Scan for the cell matching the given text and deliver its [x, y] coordinate at center. 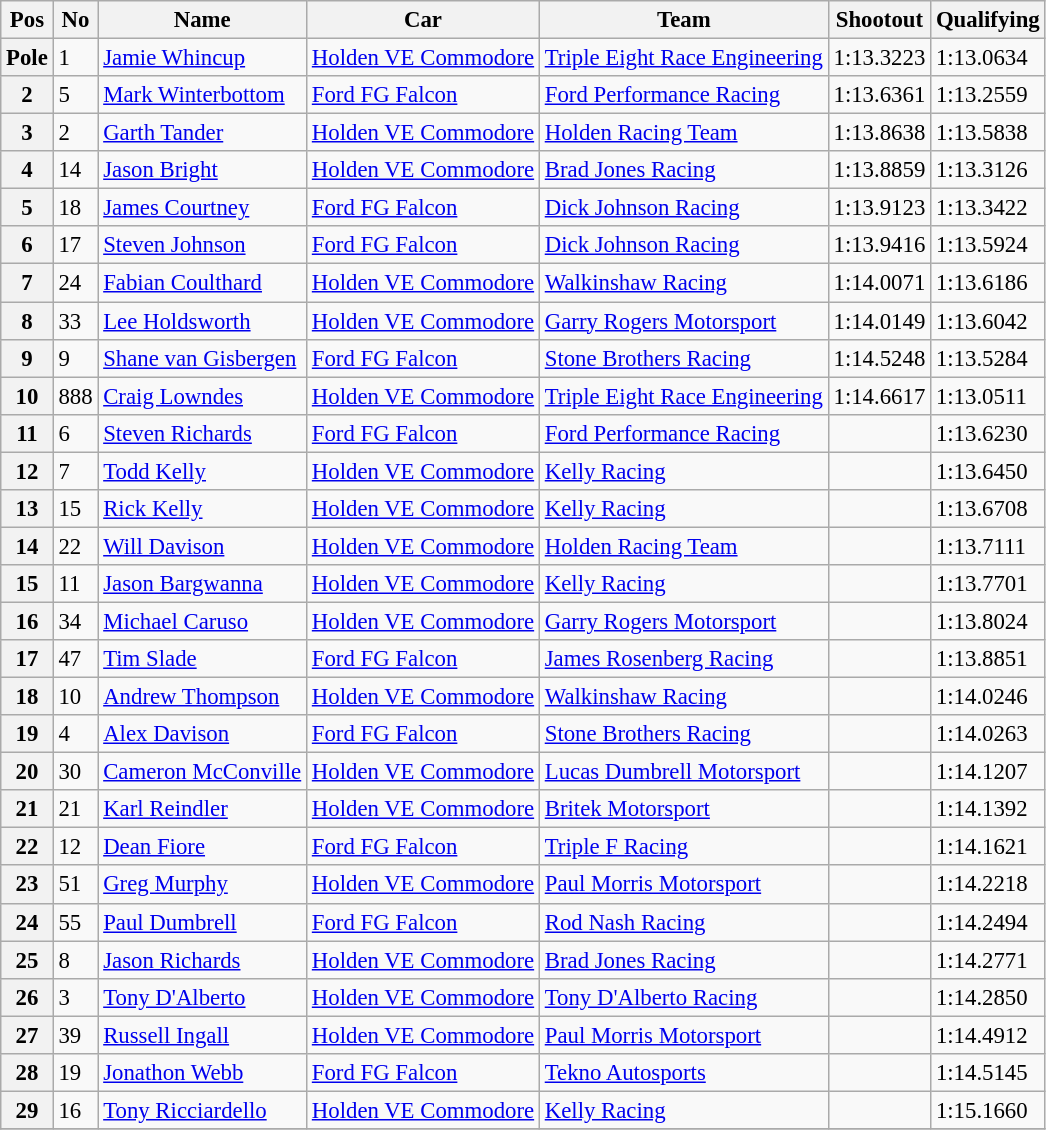
1:13.6450 [988, 471]
29 [27, 1110]
13 [27, 509]
1:13.9416 [879, 245]
39 [76, 1035]
1:14.0263 [988, 734]
Shane van Gisbergen [202, 358]
51 [76, 885]
James Rosenberg Racing [684, 659]
1:13.8638 [879, 133]
Britek Motorsport [684, 809]
1:14.0071 [879, 283]
Andrew Thompson [202, 697]
Garth Tander [202, 133]
1:14.2218 [988, 885]
1:13.3126 [988, 170]
Dean Fiore [202, 847]
Shootout [879, 20]
1:14.2771 [988, 960]
23 [27, 885]
30 [76, 772]
Name [202, 20]
55 [76, 922]
1:13.5838 [988, 133]
888 [76, 396]
Rick Kelly [202, 509]
Steven Richards [202, 433]
1:13.7111 [988, 546]
1:13.6230 [988, 433]
James Courtney [202, 208]
Lucas Dumbrell Motorsport [684, 772]
25 [27, 960]
1:13.5284 [988, 358]
20 [27, 772]
33 [76, 321]
Jonathon Webb [202, 1073]
Russell Ingall [202, 1035]
Craig Lowndes [202, 396]
1:14.5145 [988, 1073]
Todd Kelly [202, 471]
1 [76, 58]
Alex Davison [202, 734]
1:14.2494 [988, 922]
1:13.8024 [988, 621]
1:14.6617 [879, 396]
Team [684, 20]
Paul Dumbrell [202, 922]
Tekno Autosports [684, 1073]
1:14.1621 [988, 847]
47 [76, 659]
1:13.0634 [988, 58]
1:13.3422 [988, 208]
Jason Richards [202, 960]
Tony Ricciardello [202, 1110]
Karl Reindler [202, 809]
1:13.6361 [879, 95]
1:14.0246 [988, 697]
Lee Holdsworth [202, 321]
1:13.3223 [879, 58]
Rod Nash Racing [684, 922]
1:13.9123 [879, 208]
28 [27, 1073]
Fabian Coulthard [202, 283]
1:14.1207 [988, 772]
1:13.6708 [988, 509]
Jason Bargwanna [202, 584]
Car [424, 20]
1:13.7701 [988, 584]
Tony D'Alberto [202, 997]
Tim Slade [202, 659]
No [76, 20]
1:15.1660 [988, 1110]
Will Davison [202, 546]
Cameron McConville [202, 772]
1:13.8851 [988, 659]
Pos [27, 20]
Michael Caruso [202, 621]
1:14.2850 [988, 997]
1:14.0149 [879, 321]
1:14.1392 [988, 809]
Jamie Whincup [202, 58]
Qualifying [988, 20]
26 [27, 997]
Triple F Racing [684, 847]
Mark Winterbottom [202, 95]
1:14.4912 [988, 1035]
Jason Bright [202, 170]
1:14.5248 [879, 358]
Greg Murphy [202, 885]
1:13.0511 [988, 396]
Pole [27, 58]
1:13.6186 [988, 283]
1:13.5924 [988, 245]
34 [76, 621]
1:13.8859 [879, 170]
1:13.6042 [988, 321]
Steven Johnson [202, 245]
1:13.2559 [988, 95]
27 [27, 1035]
Tony D'Alberto Racing [684, 997]
